Identify which cell holds the provided text, then report its [x, y] central coordinate. 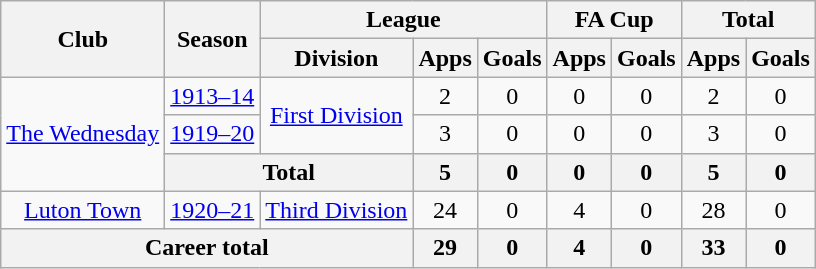
28 [713, 210]
The Wednesday [83, 134]
FA Cup [614, 20]
Luton Town [83, 210]
29 [445, 248]
1920–21 [212, 210]
Season [212, 39]
1919–20 [212, 134]
First Division [336, 115]
Division [336, 58]
1913–14 [212, 96]
33 [713, 248]
24 [445, 210]
Third Division [336, 210]
Club [83, 39]
Career total [207, 248]
League [404, 20]
